Provide the (x, y) coordinate of the cell's center where the given text is located.  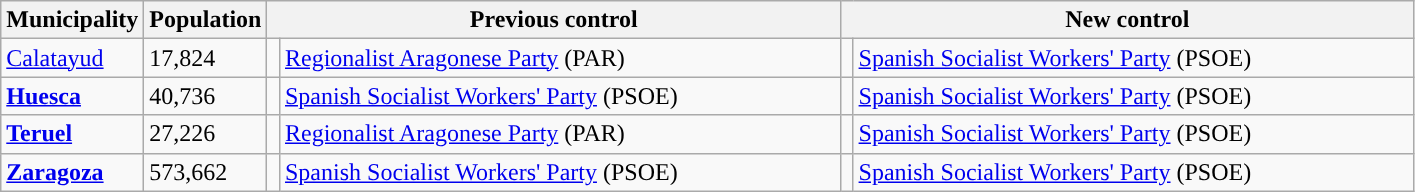
Municipality (72, 20)
40,736 (206, 96)
Teruel (72, 134)
New control (1127, 20)
Population (206, 20)
573,662 (206, 172)
Zaragoza (72, 172)
27,226 (206, 134)
17,824 (206, 58)
Previous control (554, 20)
Calatayud (72, 58)
Huesca (72, 96)
